Locate the cell with the specified text and output its [X, Y] center coordinate. 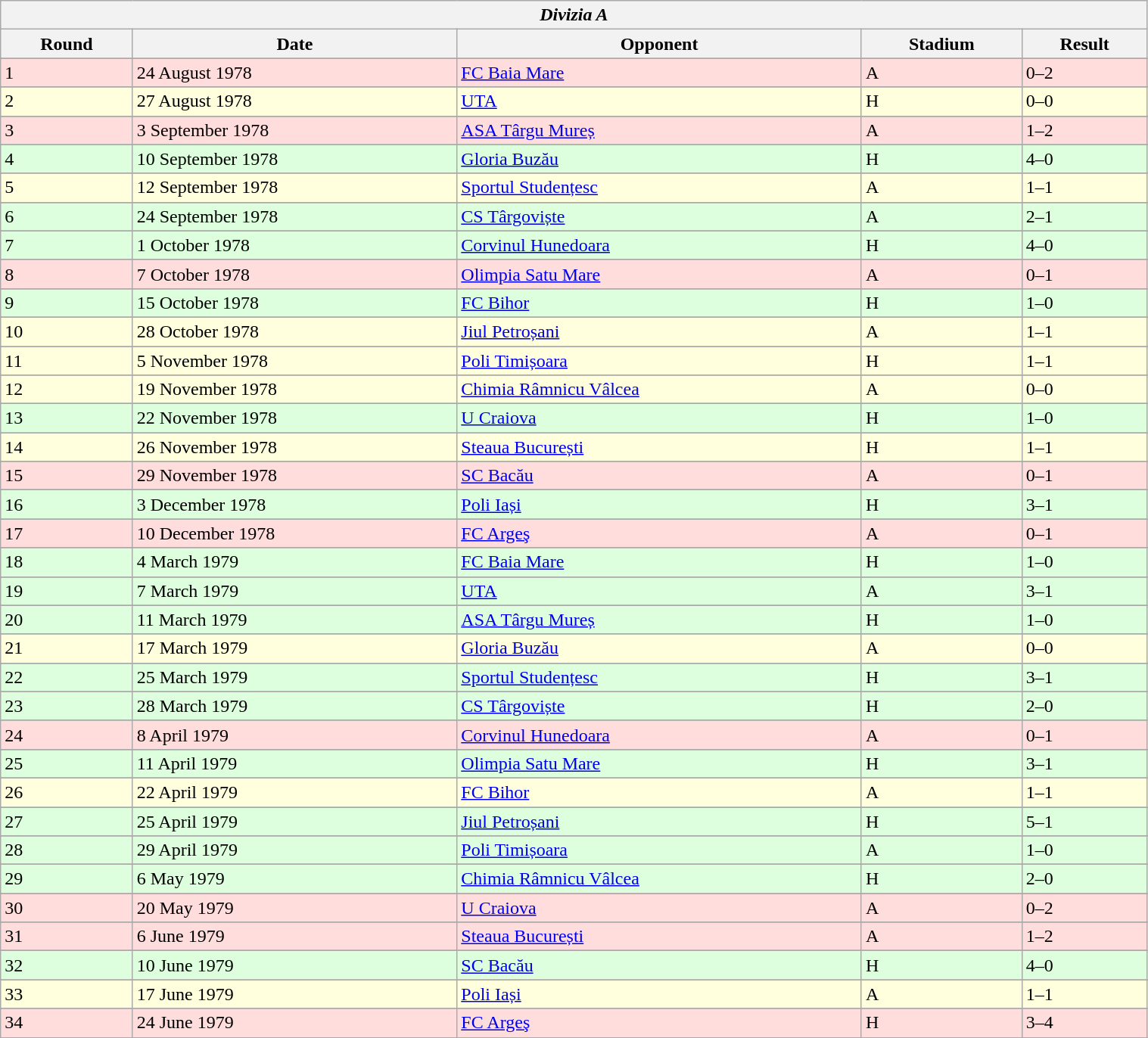
22 [67, 677]
21 [67, 648]
26 November 1978 [295, 447]
34 [67, 1023]
16 [67, 505]
5 November 1978 [295, 361]
6 June 1979 [295, 937]
28 March 1979 [295, 706]
7 [67, 245]
7 March 1979 [295, 591]
17 March 1979 [295, 648]
6 [67, 216]
27 August 1978 [295, 101]
Stadium [941, 44]
31 [67, 937]
24 June 1979 [295, 1023]
29 April 1979 [295, 850]
1 October 1978 [295, 245]
14 [67, 447]
18 [67, 562]
10 December 1978 [295, 533]
23 [67, 706]
22 April 1979 [295, 792]
Divizia A [574, 15]
13 [67, 418]
8 [67, 274]
7 October 1978 [295, 274]
6 May 1979 [295, 879]
17 [67, 533]
2–1 [1084, 216]
25 [67, 763]
Result [1084, 44]
24 August 1978 [295, 73]
11 [67, 361]
29 [67, 879]
5 [67, 188]
26 [67, 792]
11 April 1979 [295, 763]
10 September 1978 [295, 159]
12 [67, 390]
3–4 [1084, 1023]
4 [67, 159]
Date [295, 44]
11 March 1979 [295, 620]
17 June 1979 [295, 994]
10 [67, 331]
20 May 1979 [295, 908]
15 [67, 476]
28 [67, 850]
1 [67, 73]
Round [67, 44]
28 October 1978 [295, 331]
24 September 1978 [295, 216]
3 December 1978 [295, 505]
27 [67, 821]
29 November 1978 [295, 476]
2 [67, 101]
12 September 1978 [295, 188]
33 [67, 994]
25 April 1979 [295, 821]
3 [67, 130]
5–1 [1084, 821]
22 November 1978 [295, 418]
32 [67, 965]
9 [67, 303]
19 November 1978 [295, 390]
8 April 1979 [295, 735]
3 September 1978 [295, 130]
10 June 1979 [295, 965]
25 March 1979 [295, 677]
19 [67, 591]
20 [67, 620]
30 [67, 908]
Opponent [660, 44]
15 October 1978 [295, 303]
24 [67, 735]
4 March 1979 [295, 562]
